For the text-containing cell, return its midpoint in [X, Y] coordinate format. 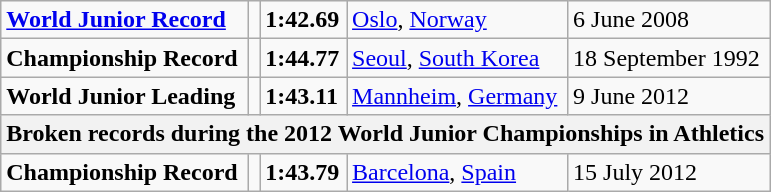
9 June 2012 [669, 96]
1:43.79 [304, 172]
Barcelona, Spain [458, 172]
Seoul, South Korea [458, 58]
15 July 2012 [669, 172]
1:43.11 [304, 96]
6 June 2008 [669, 20]
1:44.77 [304, 58]
Oslo, Norway [458, 20]
Mannheim, Germany [458, 96]
World Junior Leading [125, 96]
18 September 1992 [669, 58]
Broken records during the 2012 World Junior Championships in Athletics [386, 134]
1:42.69 [304, 20]
World Junior Record [125, 20]
